Detect which cell encompasses the target text, then output its [X, Y] center coordinate. 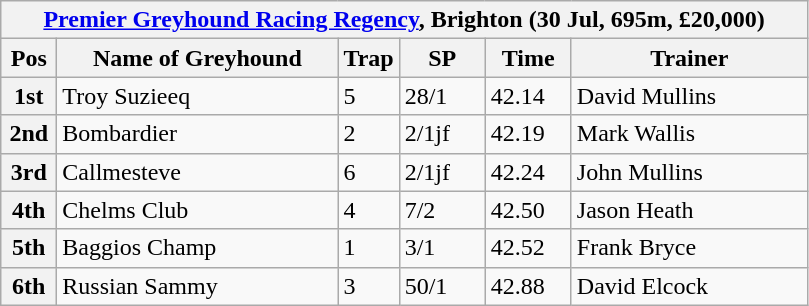
6 [368, 172]
David Mullins [689, 96]
7/2 [442, 210]
Jason Heath [689, 210]
Callmesteve [198, 172]
28/1 [442, 96]
5th [29, 248]
5 [368, 96]
42.52 [528, 248]
Frank Bryce [689, 248]
42.14 [528, 96]
John Mullins [689, 172]
Premier Greyhound Racing Regency, Brighton (30 Jul, 695m, £20,000) [404, 20]
SP [442, 58]
4 [368, 210]
42.50 [528, 210]
Name of Greyhound [198, 58]
42.88 [528, 286]
2nd [29, 134]
3/1 [442, 248]
2 [368, 134]
David Elcock [689, 286]
Mark Wallis [689, 134]
Trap [368, 58]
Time [528, 58]
Russian Sammy [198, 286]
1 [368, 248]
42.19 [528, 134]
50/1 [442, 286]
Baggios Champ [198, 248]
Trainer [689, 58]
Pos [29, 58]
Troy Suzieeq [198, 96]
6th [29, 286]
4th [29, 210]
1st [29, 96]
3rd [29, 172]
3 [368, 286]
42.24 [528, 172]
Bombardier [198, 134]
Chelms Club [198, 210]
